Return (X, Y) of the center of cell containing provided text 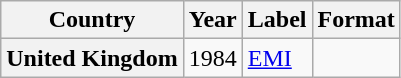
Country (92, 20)
1984 (212, 58)
Year (212, 20)
EMI (277, 58)
Label (277, 20)
United Kingdom (92, 58)
Format (356, 20)
